Return (x, y) of the center of cell containing provided text 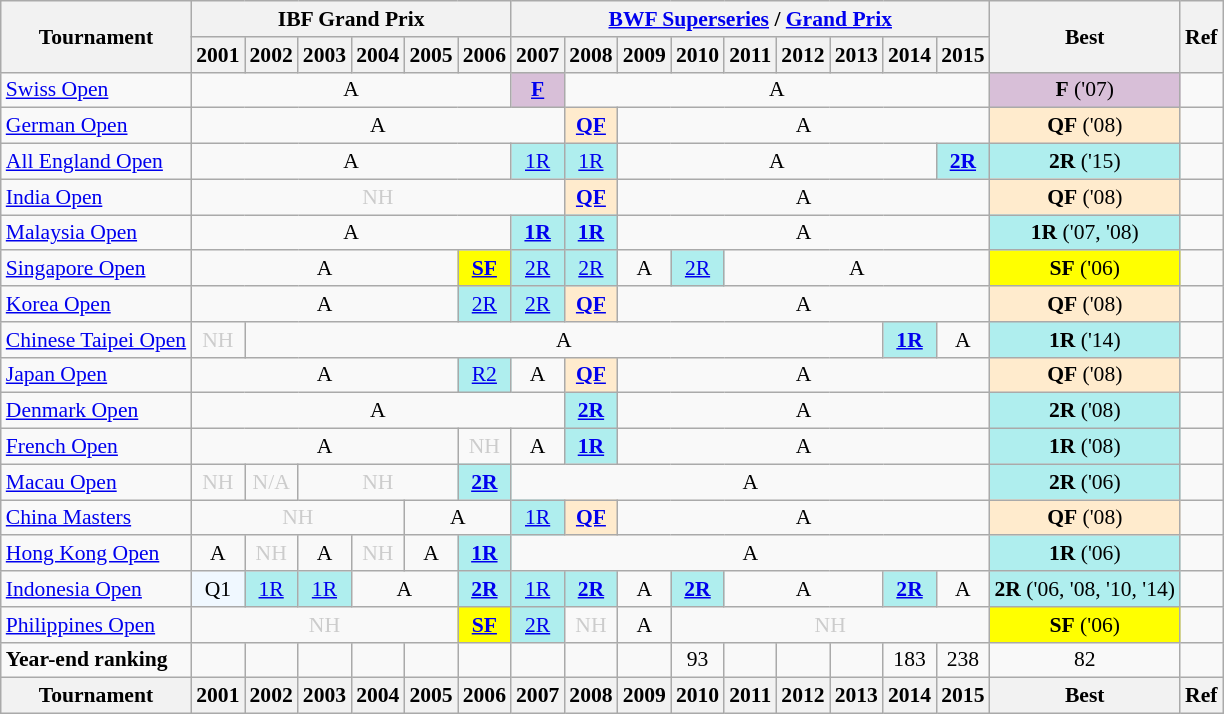
1R ('08) (1084, 447)
82 (1084, 660)
1R ('06) (1084, 554)
2R ('15) (1084, 162)
238 (962, 660)
Swiss Open (96, 90)
IBF Grand Prix (351, 19)
1R ('14) (1084, 340)
F (538, 90)
Chinese Taipei Open (96, 340)
Malaysia Open (96, 233)
All England Open (96, 162)
German Open (96, 126)
Indonesia Open (96, 589)
Year-end ranking (96, 660)
Hong Kong Open (96, 554)
Macau Open (96, 482)
2R ('06, '08, '10, '14) (1084, 589)
N/A (270, 482)
Q1 (218, 589)
Philippines Open (96, 625)
93 (698, 660)
1R ('07, '08) (1084, 233)
China Masters (96, 518)
F ('07) (1084, 90)
Denmark Open (96, 411)
2R ('08) (1084, 411)
Korea Open (96, 304)
India Open (96, 197)
BWF Superseries / Grand Prix (750, 19)
Singapore Open (96, 269)
Japan Open (96, 375)
French Open (96, 447)
R2 (484, 375)
183 (910, 660)
2R ('06) (1084, 482)
